Return (x, y) of the center of cell containing provided text 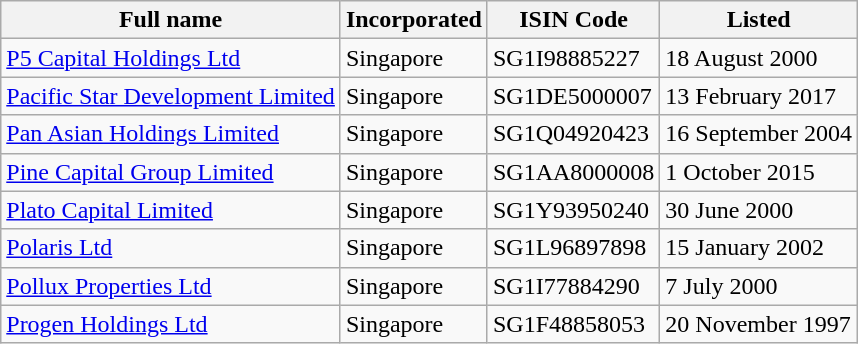
20 November 1997 (759, 324)
7 July 2000 (759, 286)
SG1I77884290 (573, 286)
Pan Asian Holdings Limited (171, 134)
SG1I98885227 (573, 58)
SG1AA8000008 (573, 172)
15 January 2002 (759, 248)
Pacific Star Development Limited (171, 96)
Polaris Ltd (171, 248)
Incorporated (414, 20)
30 June 2000 (759, 210)
SG1DE5000007 (573, 96)
Pine Capital Group Limited (171, 172)
Progen Holdings Ltd (171, 324)
P5 Capital Holdings Ltd (171, 58)
SG1F48858053 (573, 324)
SG1Y93950240 (573, 210)
Pollux Properties Ltd (171, 286)
Listed (759, 20)
Plato Capital Limited (171, 210)
Full name (171, 20)
SG1L96897898 (573, 248)
18 August 2000 (759, 58)
SG1Q04920423 (573, 134)
16 September 2004 (759, 134)
ISIN Code (573, 20)
1 October 2015 (759, 172)
13 February 2017 (759, 96)
